For the text-containing cell, return its midpoint in (x, y) coordinate format. 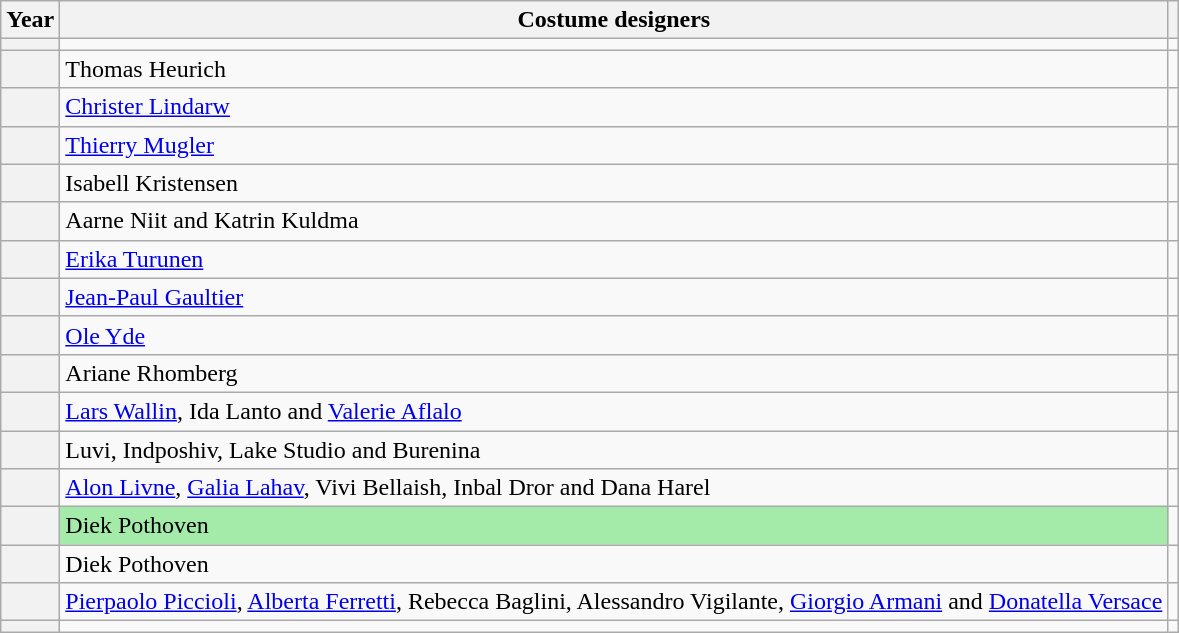
Thomas Heurich (614, 69)
Aarne Niit and Katrin Kuldma (614, 221)
Ariane Rhomberg (614, 373)
Ole Yde (614, 335)
Costume designers (614, 20)
Thierry Mugler (614, 145)
Isabell Kristensen (614, 183)
Christer Lindarw (614, 107)
Pierpaolo Piccioli, Alberta Ferretti, Rebecca Baglini, Alessandro Vigilante, Giorgio Armani and Donatella Versace (614, 602)
Year (30, 20)
Alon Livne, Galia Lahav, Vivi Bellaish, Inbal Dror and Dana Harel (614, 488)
Luvi, Indposhiv, Lake Studio and Burenina (614, 449)
Lars Wallin, Ida Lanto and Valerie Aflalo (614, 411)
Erika Turunen (614, 259)
Jean-Paul Gaultier (614, 297)
